Return the (x, y) coordinate for the center point of the cell that contains the specified text.  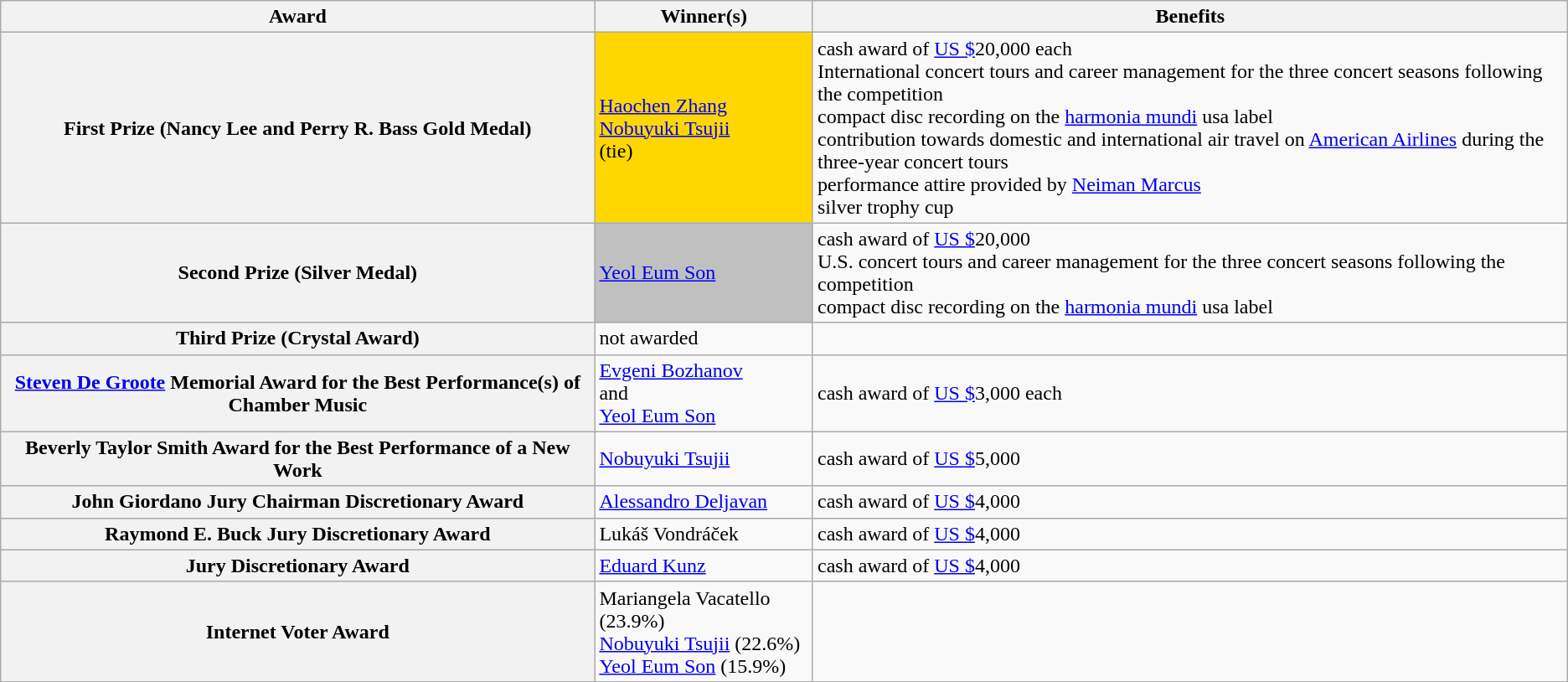
Mariangela Vacatello (23.9%) Nobuyuki Tsujii (22.6%) Yeol Eum Son (15.9%) (704, 632)
Beverly Taylor Smith Award for the Best Performance of a New Work (298, 459)
John Giordano Jury Chairman Discretionary Award (298, 502)
Second Prize (Silver Medal) (298, 273)
not awarded (704, 338)
cash award of US $3,000 each (1189, 393)
Steven De Groote Memorial Award for the Best Performance(s) of Chamber Music (298, 393)
Eduard Kunz (704, 566)
Alessandro Deljavan (704, 502)
cash award of US $5,000 (1189, 459)
First Prize (Nancy Lee and Perry R. Bass Gold Medal) (298, 127)
Winner(s) (704, 17)
Nobuyuki Tsujii (704, 459)
Yeol Eum Son (704, 273)
Award (298, 17)
Internet Voter Award (298, 632)
Benefits (1189, 17)
Evgeni Bozhanovand Yeol Eum Son (704, 393)
Jury Discretionary Award (298, 566)
Third Prize (Crystal Award) (298, 338)
Raymond E. Buck Jury Discretionary Award (298, 534)
Haochen Zhang Nobuyuki Tsujii(tie) (704, 127)
Lukáš Vondráček (704, 534)
